Capture the cell that displays the provided text and extract its [x, y] central coordinate. 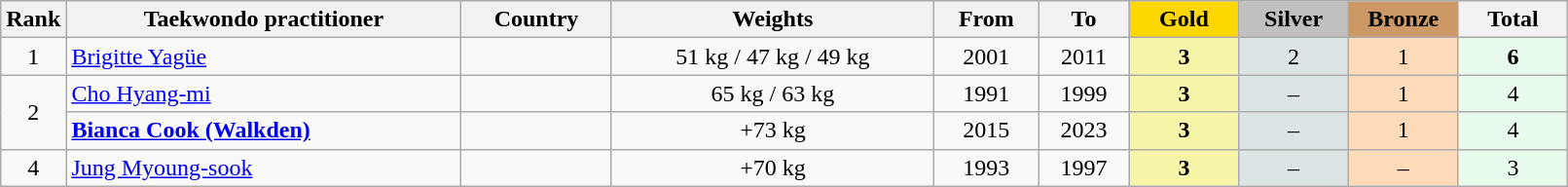
51 kg / 47 kg / 49 kg [773, 56]
Silver [1295, 19]
Country [536, 19]
Bianca Cook (Walkden) [264, 131]
1991 [987, 93]
1999 [1084, 93]
1993 [987, 168]
Brigitte Yagüe [264, 56]
2023 [1084, 131]
+70 kg [773, 168]
Taekwondo practitioner [264, 19]
2015 [987, 131]
To [1084, 19]
6 [1513, 56]
From [987, 19]
1997 [1084, 168]
Jung Myoung-sook [264, 168]
Cho Hyang-mi [264, 93]
2011 [1084, 56]
+73 kg [773, 131]
Gold [1184, 19]
Weights [773, 19]
Total [1513, 19]
65 kg / 63 kg [773, 93]
Rank [33, 19]
Bronze [1404, 19]
2001 [987, 56]
